Determine the (x, y) coordinate at the center of the cell enclosing the given text.  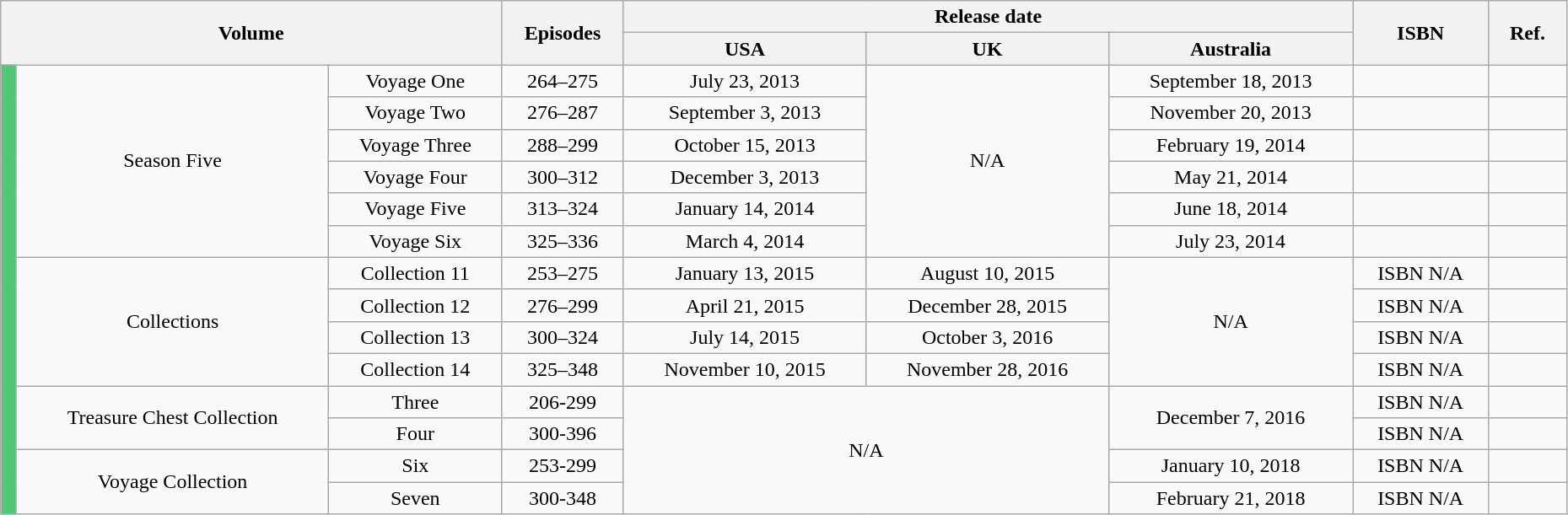
August 10, 2015 (988, 273)
Volume (251, 33)
Voyage Collection (172, 482)
Voyage Six (415, 241)
July 23, 2014 (1230, 241)
January 14, 2014 (745, 209)
Voyage Two (415, 113)
Voyage Four (415, 177)
Season Five (172, 161)
Episodes (563, 33)
313–324 (563, 209)
Voyage One (415, 81)
July 14, 2015 (745, 337)
ISBN (1420, 33)
February 19, 2014 (1230, 145)
November 10, 2015 (745, 369)
October 3, 2016 (988, 337)
Collection 13 (415, 337)
September 18, 2013 (1230, 81)
Ref. (1528, 33)
253-299 (563, 466)
Release date (988, 17)
December 3, 2013 (745, 177)
Collection 14 (415, 369)
December 7, 2016 (1230, 418)
300-348 (563, 498)
Voyage Five (415, 209)
April 21, 2015 (745, 305)
276–287 (563, 113)
December 28, 2015 (988, 305)
300–312 (563, 177)
288–299 (563, 145)
206-299 (563, 402)
September 3, 2013 (745, 113)
Voyage Three (415, 145)
325–336 (563, 241)
July 23, 2013 (745, 81)
January 10, 2018 (1230, 466)
300–324 (563, 337)
Seven (415, 498)
USA (745, 49)
Australia (1230, 49)
276–299 (563, 305)
June 18, 2014 (1230, 209)
Three (415, 402)
November 20, 2013 (1230, 113)
Collection 12 (415, 305)
264–275 (563, 81)
Collections (172, 321)
UK (988, 49)
Four (415, 434)
February 21, 2018 (1230, 498)
May 21, 2014 (1230, 177)
325–348 (563, 369)
January 13, 2015 (745, 273)
November 28, 2016 (988, 369)
300-396 (563, 434)
Collection 11 (415, 273)
October 15, 2013 (745, 145)
Treasure Chest Collection (172, 418)
March 4, 2014 (745, 241)
253–275 (563, 273)
Six (415, 466)
